Locate the cell with the specified text and output its (x, y) center coordinate. 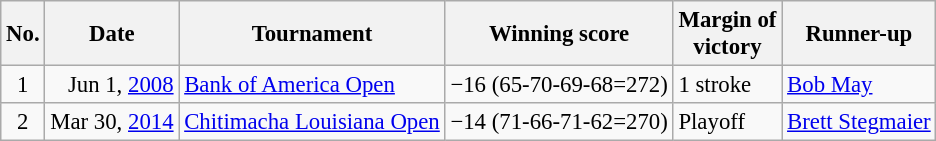
Margin ofvictory (728, 34)
Tournament (312, 34)
Bank of America Open (312, 85)
No. (23, 34)
1 stroke (728, 85)
Runner-up (859, 34)
Brett Stegmaier (859, 122)
Chitimacha Louisiana Open (312, 122)
Winning score (559, 34)
Jun 1, 2008 (112, 85)
Playoff (728, 122)
Date (112, 34)
2 (23, 122)
Mar 30, 2014 (112, 122)
Bob May (859, 85)
−14 (71-66-71-62=270) (559, 122)
−16 (65-70-69-68=272) (559, 85)
1 (23, 85)
